Scan for the cell matching the given text and deliver its [x, y] coordinate at center. 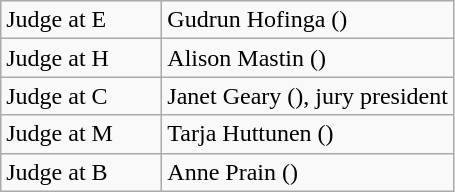
Tarja Huttunen () [308, 134]
Judge at C [82, 96]
Judge at M [82, 134]
Gudrun Hofinga () [308, 20]
Anne Prain () [308, 172]
Judge at H [82, 58]
Janet Geary (), jury president [308, 96]
Judge at E [82, 20]
Alison Mastin () [308, 58]
Judge at B [82, 172]
